Locate the cell with the specified text and output its (x, y) center coordinate. 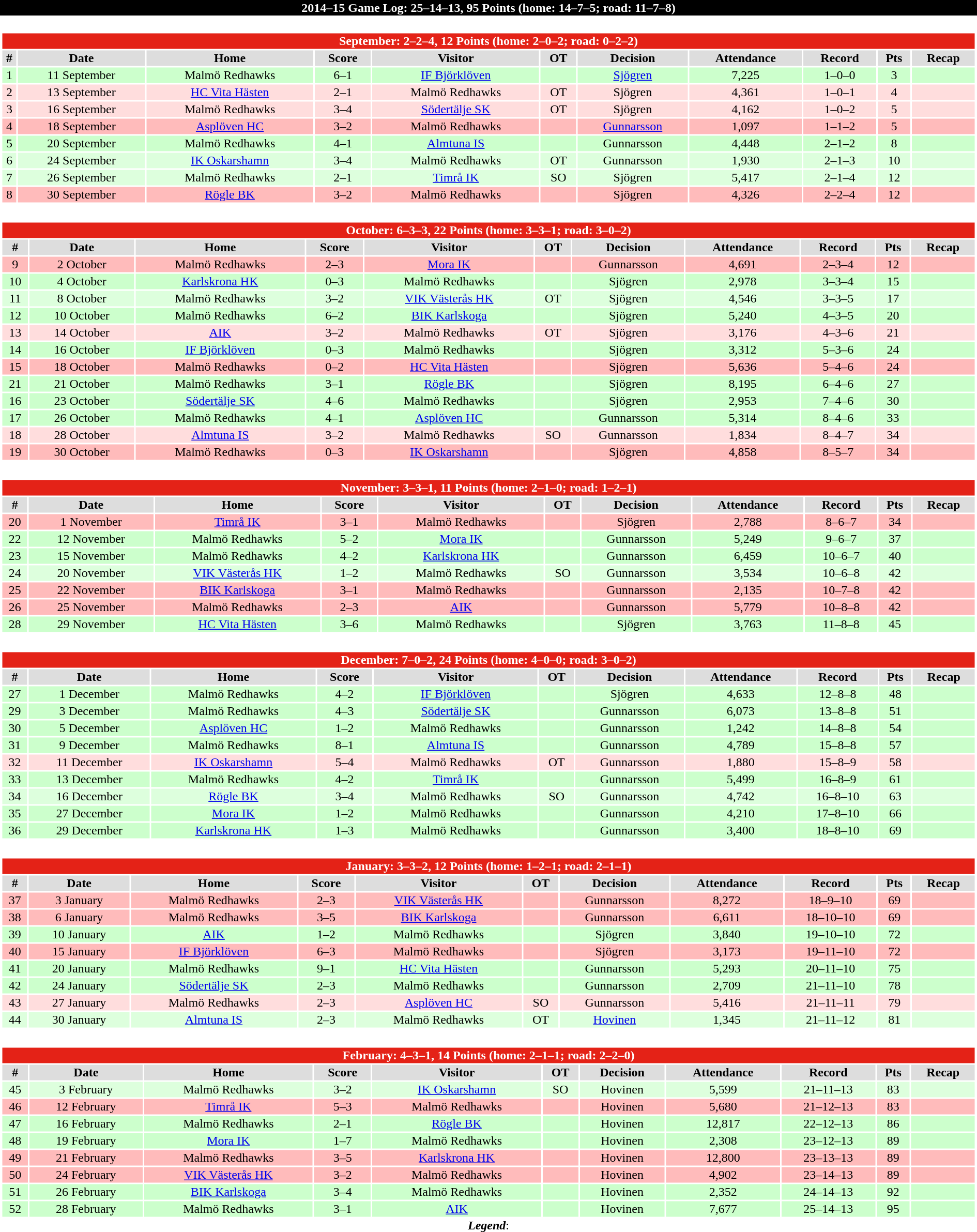
21 October (82, 384)
24 February (86, 1175)
75 (894, 968)
32 (14, 763)
1,930 (745, 161)
3,312 (742, 350)
26 (14, 607)
4,858 (742, 452)
4,902 (723, 1175)
December: 7–0–2, 24 Points (home: 4–0–0; road: 3–0–2) (488, 660)
5,314 (742, 418)
12 November (91, 539)
14 October (82, 332)
4–3–6 (838, 332)
1–1–2 (839, 127)
6,459 (748, 556)
5,293 (727, 968)
12,800 (723, 1158)
28 February (86, 1209)
6–3 (326, 952)
18 September (82, 127)
23 October (82, 401)
2 October (82, 264)
11 September (82, 75)
49 (14, 1158)
2–1–2 (839, 143)
86 (893, 1123)
11–8–8 (842, 624)
28 October (82, 435)
8–6–7 (842, 522)
16 December (89, 797)
25 November (91, 607)
15 November (91, 556)
8 October (82, 298)
September: 2–2–4, 12 Points (home: 2–0–2; road: 0–2–2) (488, 41)
October: 6–3–3, 22 Points (home: 3–3–1; road: 3–0–2) (488, 230)
8,195 (742, 384)
21–11–13 (828, 1089)
20 September (82, 143)
46 (14, 1107)
2–1–3 (839, 161)
21–11–10 (830, 986)
11 (15, 298)
4,326 (745, 195)
3,400 (741, 831)
0–2 (334, 367)
20–11–10 (830, 968)
23–12–13 (828, 1141)
3,176 (742, 332)
25 (14, 590)
1 (9, 75)
4,691 (742, 264)
10–6–8 (842, 573)
26 September (82, 177)
10 October (82, 316)
81 (894, 1020)
26 October (82, 418)
22 (14, 539)
17–8–10 (837, 813)
November: 3–3–1, 11 Points (home: 2–1–0; road: 1–2–1) (488, 488)
4,546 (742, 298)
22–12–13 (828, 1123)
12,817 (723, 1123)
9 (15, 264)
29 November (91, 624)
1–7 (343, 1141)
18–10–10 (830, 918)
29 December (89, 831)
1–0–2 (839, 109)
2,953 (742, 401)
6 January (79, 918)
5–4–6 (838, 367)
12–8–8 (837, 694)
26 February (86, 1192)
95 (893, 1209)
4,210 (741, 813)
28 (14, 624)
18–8–10 (837, 831)
2–2–4 (839, 195)
30 September (82, 195)
38 (14, 918)
24 September (82, 161)
13 December (89, 779)
1,345 (727, 1020)
2,308 (723, 1141)
9 December (89, 745)
1,097 (745, 127)
3–6 (349, 624)
5,417 (745, 177)
6–1 (343, 75)
8–4–7 (838, 435)
31 (14, 745)
92 (893, 1192)
1 November (91, 522)
3 February (86, 1089)
10–7–8 (842, 590)
1,880 (741, 763)
10–8–8 (842, 607)
1–0–0 (839, 75)
13–8–8 (837, 711)
6–2 (334, 316)
5,680 (723, 1107)
7,225 (745, 75)
15 January (79, 952)
7,677 (723, 1209)
19 (15, 452)
1,834 (742, 435)
3–3–4 (838, 282)
7 (9, 177)
1 December (89, 694)
4,162 (745, 109)
5,636 (742, 367)
20 January (79, 968)
13 (15, 332)
5–4 (344, 763)
54 (895, 728)
2–3–4 (838, 264)
8–1 (344, 745)
23–14–13 (828, 1175)
14–8–8 (837, 728)
18 October (82, 367)
41 (14, 968)
2–1–4 (839, 177)
21–11–12 (830, 1020)
5 December (89, 728)
30 January (79, 1020)
27 January (79, 1002)
3 December (89, 711)
18–9–10 (830, 900)
6,611 (727, 918)
4,789 (741, 745)
35 (14, 813)
5,416 (727, 1002)
79 (894, 1002)
24 January (79, 986)
16 (15, 401)
25–14–13 (828, 1209)
13 September (82, 93)
5–2 (349, 539)
5,240 (742, 316)
4 October (82, 282)
8–4–6 (838, 418)
9–6–7 (842, 539)
36 (14, 831)
3,534 (748, 573)
20 November (91, 573)
66 (895, 813)
3–3–5 (838, 298)
63 (895, 797)
4–6 (334, 401)
21–11–11 (830, 1002)
5,249 (748, 539)
8–5–7 (838, 452)
12 February (86, 1107)
10 January (79, 934)
6–4–6 (838, 384)
5,779 (748, 607)
19–11–10 (830, 952)
16 September (82, 109)
4–3–5 (838, 316)
2014–15 Game Log: 25–14–13, 95 Points (home: 14–7–5; road: 11–7–8) (488, 8)
22 November (91, 590)
52 (14, 1209)
14 (15, 350)
39 (14, 934)
4–3 (344, 711)
4,633 (741, 694)
27 December (89, 813)
11 December (89, 763)
18 (15, 435)
29 (14, 711)
5,599 (723, 1089)
8,272 (727, 900)
3,840 (727, 934)
24–14–13 (828, 1192)
2,788 (748, 522)
21–12–13 (828, 1107)
7–4–6 (838, 401)
6,073 (741, 711)
1–3 (344, 831)
2,352 (723, 1192)
January: 3–3–2, 12 Points (home: 1–2–1; road: 2–1–1) (488, 866)
4,742 (741, 797)
16 February (86, 1123)
2,135 (748, 590)
23 (14, 556)
78 (894, 986)
16–8–10 (837, 797)
5–3 (343, 1107)
19–10–10 (830, 934)
4,448 (745, 143)
9–1 (326, 968)
61 (895, 779)
47 (14, 1123)
57 (895, 745)
15–8–8 (837, 745)
6 (9, 161)
2,978 (742, 282)
February: 4–3–1, 14 Points (home: 2–1–1; road: 2–2–0) (488, 1055)
19 February (86, 1141)
3 January (79, 900)
50 (14, 1175)
2 (9, 93)
4,361 (745, 93)
44 (14, 1020)
16–8–9 (837, 779)
3,763 (748, 624)
58 (895, 763)
5,499 (741, 779)
10–6–7 (842, 556)
5–3–6 (838, 350)
3,173 (727, 952)
23–13–13 (828, 1158)
2,709 (727, 986)
15–8–9 (837, 763)
43 (14, 1002)
21 February (86, 1158)
1,242 (741, 728)
16 October (82, 350)
1–0–1 (839, 93)
30 October (82, 452)
